For the text-containing cell, return its midpoint in (x, y) coordinate format. 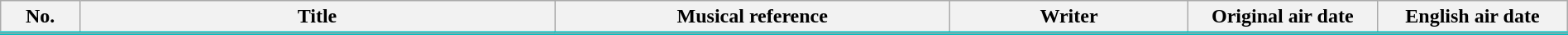
Original air date (1283, 17)
Title (317, 17)
No. (41, 17)
English air date (1473, 17)
Musical reference (753, 17)
Writer (1068, 17)
